Capture the cell that displays the provided text and extract its [X, Y] central coordinate. 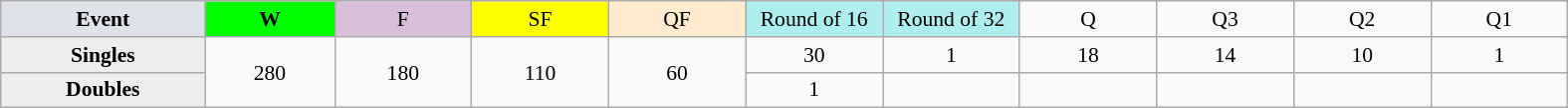
Event [104, 19]
30 [814, 55]
14 [1226, 55]
Q2 [1362, 19]
W [270, 19]
Singles [104, 55]
Q1 [1499, 19]
QF [677, 19]
F [403, 19]
Round of 32 [951, 19]
Doubles [104, 90]
Q3 [1226, 19]
Q [1088, 19]
180 [403, 72]
280 [270, 72]
110 [541, 72]
SF [541, 19]
60 [677, 72]
18 [1088, 55]
Round of 16 [814, 19]
10 [1362, 55]
